Locate the cell with the specified text and output its [x, y] center coordinate. 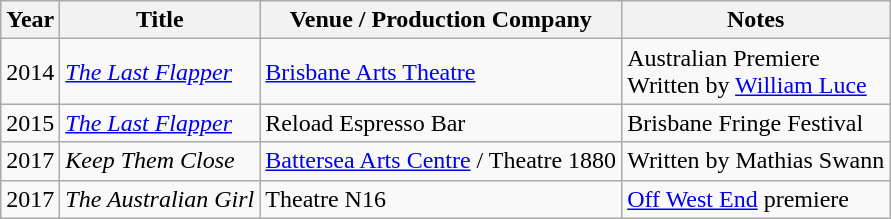
2014 [30, 72]
Venue / Production Company [441, 20]
Year [30, 20]
The Australian Girl [160, 199]
Theatre N16 [441, 199]
Brisbane Arts Theatre [441, 72]
Notes [756, 20]
Battersea Arts Centre / Theatre 1880 [441, 161]
Australian Premiere Written by William Luce [756, 72]
Reload Espresso Bar [441, 123]
Keep Them Close [160, 161]
Title [160, 20]
Off West End premiere [756, 199]
Brisbane Fringe Festival [756, 123]
Written by Mathias Swann [756, 161]
2015 [30, 123]
